Find where the given text appears and provide that cell's center as (X, Y) coordinate. 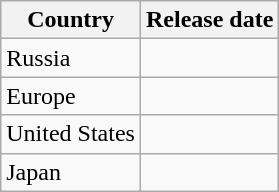
Japan (71, 172)
Europe (71, 96)
Russia (71, 58)
Release date (209, 20)
United States (71, 134)
Country (71, 20)
